For the text-containing cell, return its midpoint in (x, y) coordinate format. 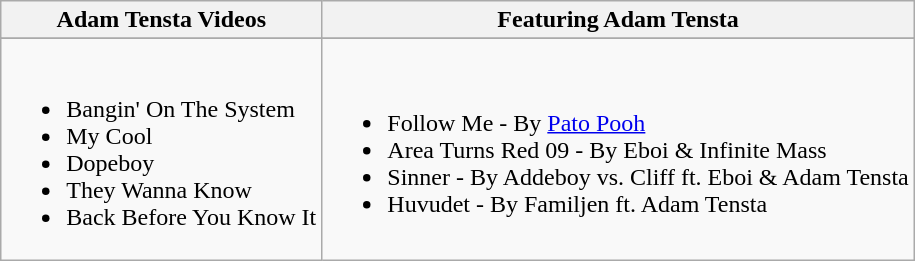
Adam Tensta Videos (162, 20)
Bangin' On The SystemMy CoolDopeboyThey Wanna KnowBack Before You Know It (162, 150)
Featuring Adam Tensta (618, 20)
